Provide the [x, y] coordinate of the cell's center where the given text is located.  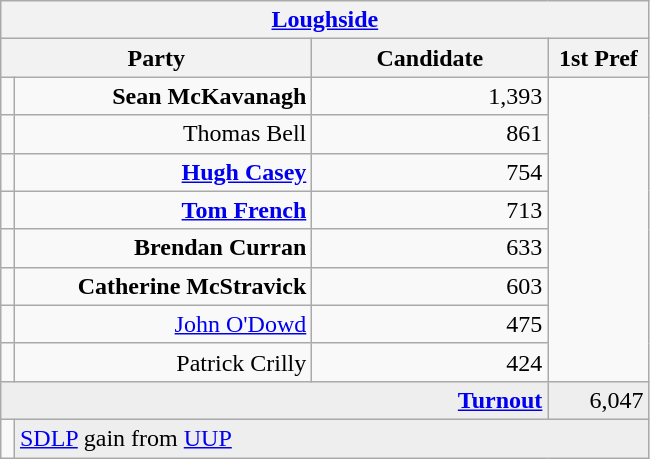
424 [430, 362]
Sean McKavanagh [162, 96]
Brendan Curran [162, 248]
603 [430, 286]
6,047 [598, 400]
Candidate [430, 58]
633 [430, 248]
Hugh Casey [162, 172]
SDLP gain from UUP [331, 438]
Tom French [162, 210]
John O'Dowd [162, 324]
Party [156, 58]
Catherine McStravick [162, 286]
1,393 [430, 96]
Turnout [274, 400]
475 [430, 324]
754 [430, 172]
861 [430, 134]
Loughside [325, 20]
1st Pref [598, 58]
Thomas Bell [162, 134]
713 [430, 210]
Patrick Crilly [162, 362]
